For the text-containing cell, return its midpoint in (x, y) coordinate format. 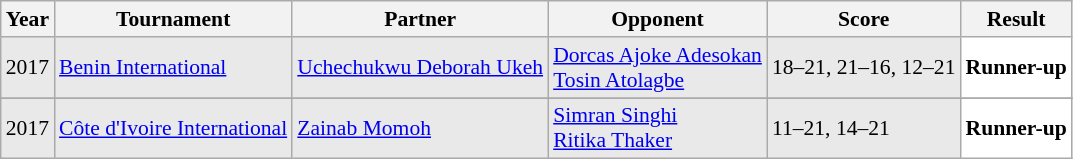
Result (1016, 19)
11–21, 14–21 (864, 128)
Partner (420, 19)
Zainab Momoh (420, 128)
18–21, 21–16, 12–21 (864, 68)
Dorcas Ajoke Adesokan Tosin Atolagbe (658, 68)
Uchechukwu Deborah Ukeh (420, 68)
Côte d'Ivoire International (173, 128)
Tournament (173, 19)
Benin International (173, 68)
Score (864, 19)
Opponent (658, 19)
Simran Singhi Ritika Thaker (658, 128)
Year (28, 19)
